Identify which cell holds the provided text, then report its [X, Y] central coordinate. 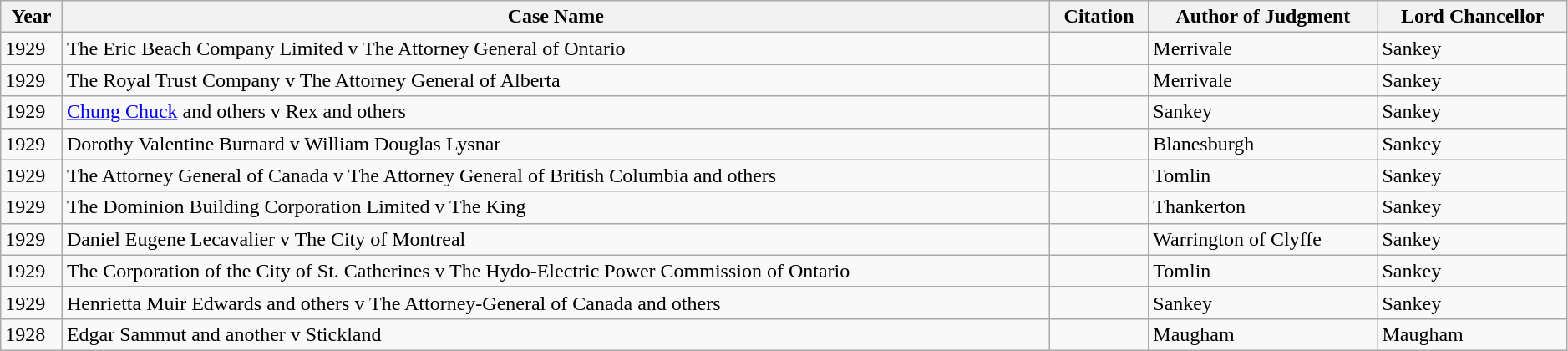
The Dominion Building Corporation Limited v The King [556, 207]
Blanesburgh [1263, 144]
Dorothy Valentine Burnard v William Douglas Lysnar [556, 144]
Chung Chuck and others v Rex and others [556, 112]
The Corporation of the City of St. Catherines v The Hydo-Electric Power Commission of Ontario [556, 271]
Henrietta Muir Edwards and others v The Attorney-General of Canada and others [556, 303]
Daniel Eugene Lecavalier v The City of Montreal [556, 239]
Edgar Sammut and another v Stickland [556, 334]
Author of Judgment [1263, 17]
Thankerton [1263, 207]
Lord Chancellor [1472, 17]
Year [32, 17]
Warrington of Clyffe [1263, 239]
The Attorney General of Canada v The Attorney General of British Columbia and others [556, 175]
The Royal Trust Company v The Attorney General of Alberta [556, 80]
1928 [32, 334]
Case Name [556, 17]
Citation [1099, 17]
The Eric Beach Company Limited v The Attorney General of Ontario [556, 48]
